Find where the given text appears and provide that cell's center as (x, y) coordinate. 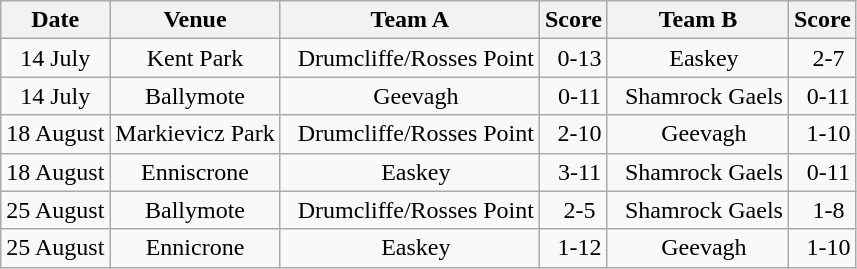
1-8 (822, 210)
2-5 (573, 210)
Ennicrone (195, 248)
Markievicz Park (195, 134)
Team B (698, 20)
Team A (410, 20)
Kent Park (195, 58)
2-7 (822, 58)
2-10 (573, 134)
Date (56, 20)
3-11 (573, 172)
0-13 (573, 58)
Enniscrone (195, 172)
Venue (195, 20)
1-12 (573, 248)
